Find where the given text appears and provide that cell's center as [X, Y] coordinate. 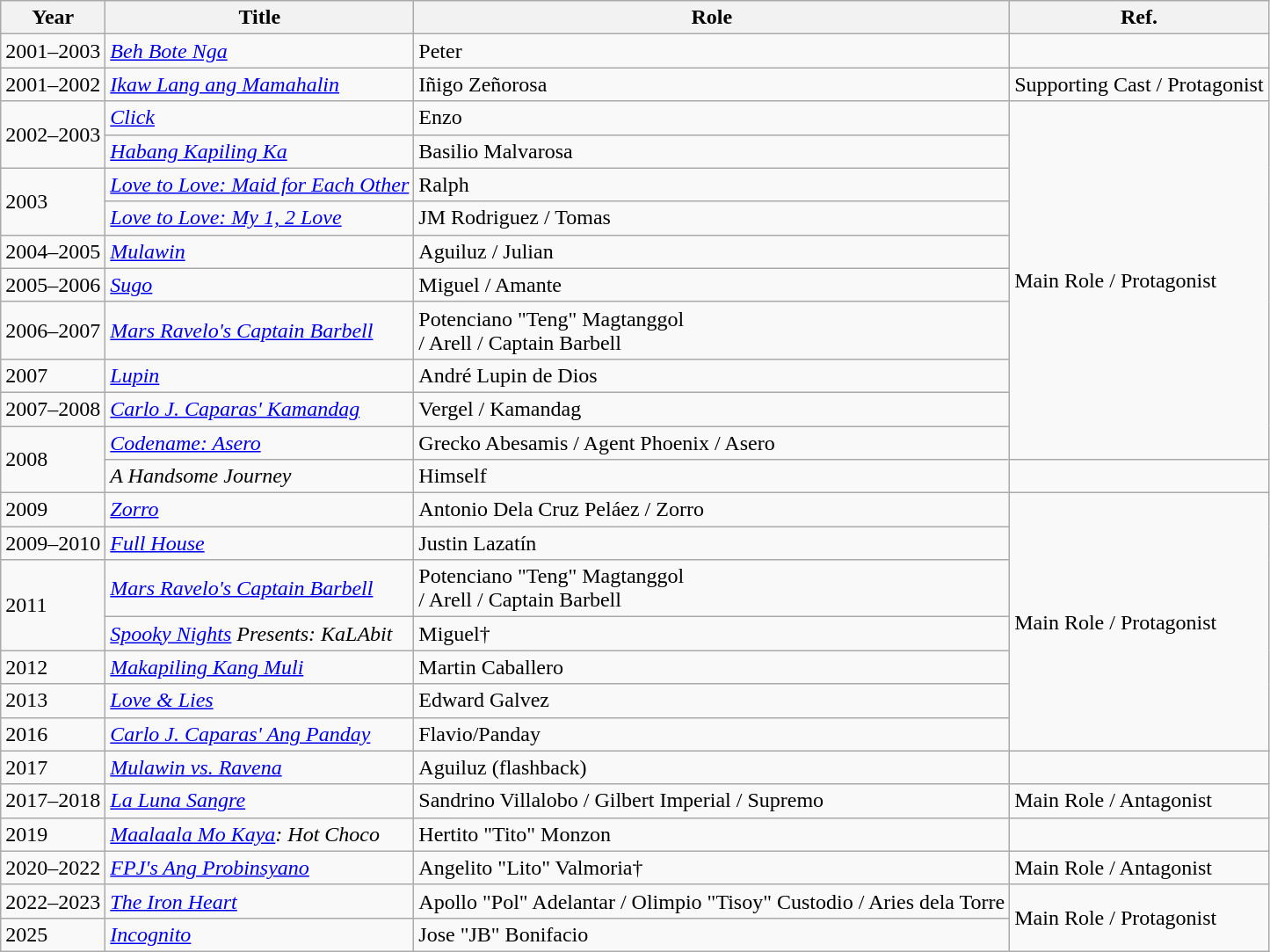
Vergel / Kamandag [712, 409]
2007–2008 [53, 409]
Zorro [260, 510]
Makapiling Kang Muli [260, 667]
Antonio Dela Cruz Peláez / Zorro [712, 510]
Miguel / Amante [712, 285]
2005–2006 [53, 285]
Angelito "Lito" Valmoria† [712, 868]
2016 [53, 734]
Title [260, 18]
2001–2003 [53, 51]
Love & Lies [260, 701]
Sugo [260, 285]
The Iron Heart [260, 901]
Habang Kapiling Ka [260, 151]
La Luna Sangre [260, 801]
Role [712, 18]
Mulawin [260, 251]
2025 [53, 934]
André Lupin de Dios [712, 375]
2012 [53, 667]
Carlo J. Caparas' Ang Panday [260, 734]
Lupin [260, 375]
Codename: Asero [260, 442]
Love to Love: My 1, 2 Love [260, 218]
Edward Galvez [712, 701]
Grecko Abesamis / Agent Phoenix / Asero [712, 442]
Love to Love: Maid for Each Other [260, 185]
Mulawin vs. Ravena [260, 767]
2007 [53, 375]
Beh Bote Nga [260, 51]
Basilio Malvarosa [712, 151]
Iñigo Zeñorosa [712, 84]
Ref. [1139, 18]
2006–2007 [53, 331]
2020–2022 [53, 868]
Sandrino Villalobo / Gilbert Imperial / Supremo [712, 801]
Miguel† [712, 634]
Aguiluz / Julian [712, 251]
Justin Lazatín [712, 543]
2008 [53, 459]
Hertito "Tito" Monzon [712, 834]
Enzo [712, 118]
Martin Caballero [712, 667]
Peter [712, 51]
2001–2002 [53, 84]
JM Rodriguez / Tomas [712, 218]
Supporting Cast / Protagonist [1139, 84]
2017–2018 [53, 801]
Ralph [712, 185]
Year [53, 18]
Carlo J. Caparas' Kamandag [260, 409]
Apollo "Pol" Adelantar / Olimpio "Tisoy" Custodio / Aries dela Torre [712, 901]
Maalaala Mo Kaya: Hot Choco [260, 834]
FPJ's Ang Probinsyano [260, 868]
2011 [53, 605]
Jose "JB" Bonifacio [712, 934]
2002–2003 [53, 134]
Spooky Nights Presents: KaLAbit [260, 634]
Full House [260, 543]
Aguiluz (flashback) [712, 767]
2017 [53, 767]
Ikaw Lang ang Mamahalin [260, 84]
2004–2005 [53, 251]
Incognito [260, 934]
Click [260, 118]
2003 [53, 201]
A Handsome Journey [260, 476]
2009 [53, 510]
2013 [53, 701]
Flavio/Panday [712, 734]
2022–2023 [53, 901]
Himself [712, 476]
2009–2010 [53, 543]
2019 [53, 834]
